Detect which cell encompasses the target text, then output its (x, y) center coordinate. 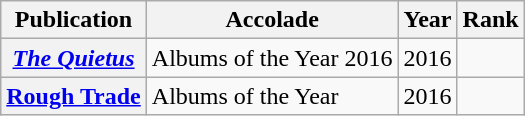
Albums of the Year 2016 (272, 58)
Rank (490, 20)
Year (428, 20)
Rough Trade (74, 96)
The Quietus (74, 58)
Publication (74, 20)
Accolade (272, 20)
Albums of the Year (272, 96)
